Scan for the cell matching the given text and deliver its (X, Y) coordinate at center. 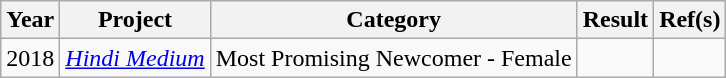
Category (394, 20)
Hindi Medium (135, 58)
Year (30, 20)
Project (135, 20)
2018 (30, 58)
Most Promising Newcomer - Female (394, 58)
Result (615, 20)
Ref(s) (690, 20)
